Pinpoint the cell where the given text exists, returning its [X, Y] midpoint coordinate. 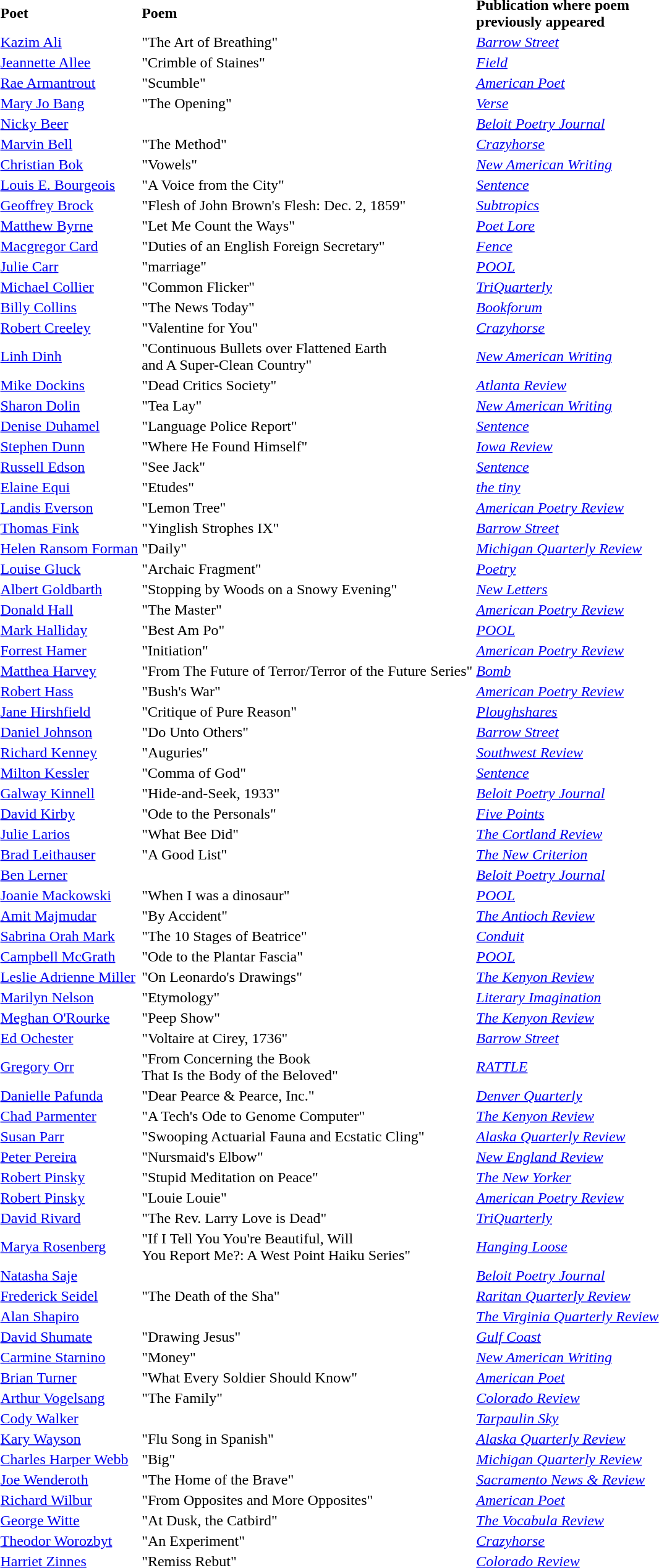
"Peep Show" [307, 1018]
"Critique of Pure Reason" [307, 712]
"At Dusk, the Catbird" [307, 1520]
"Scumble" [307, 83]
"The News Today" [307, 307]
"Tea Lay" [307, 406]
"Big" [307, 1459]
"The Family" [307, 1398]
"Flesh of John Brown's Flesh: Dec. 2, 1859" [307, 205]
"Voltaire at Cirey, 1736" [307, 1038]
"Best Am Po" [307, 630]
"Stupid Meditation on Peace" [307, 1177]
"The Art of Breathing" [307, 42]
"Swooping Actuarial Fauna and Ecstatic Cling" [307, 1136]
"Ode to the Personals" [307, 814]
"Continuous Bullets over Flattened Earth and A Super-Clean Country" [307, 356]
"By Accident" [307, 916]
"Comma of God" [307, 773]
"Hide-and-Seek, 1933" [307, 793]
"What Bee Did" [307, 834]
"Where He Found Himself" [307, 446]
"Language Police Report" [307, 426]
"On Leonardo's Drawings" [307, 977]
"Dead Critics Society" [307, 385]
"Daily" [307, 548]
"Yinglish Strophes IX" [307, 528]
"From Concerning the Book That Is the Body of the Beloved" [307, 1067]
"From Opposites and More Opposites" [307, 1500]
"The Home of the Brave" [307, 1480]
"Crimble of Staines" [307, 62]
"Ode to the Plantar Fascia" [307, 957]
"When I was a dinosaur" [307, 895]
"Louie Louie" [307, 1198]
"The 10 Stages of Beatrice" [307, 936]
"Drawing Jesus" [307, 1337]
"What Every Soldier Should Know" [307, 1378]
"Vowels" [307, 164]
"A Voice from the City" [307, 185]
"Let Me Count the Ways" [307, 226]
"Nursmaid's Elbow" [307, 1157]
"An Experiment" [307, 1541]
"Flu Song in Spanish" [307, 1439]
"The Opening" [307, 103]
"Duties of an English Foreign Secretary" [307, 246]
"Etymology" [307, 997]
"See Jack" [307, 467]
"marriage" [307, 266]
"Common Flicker" [307, 287]
"The Master" [307, 610]
"From The Future of Terror/Terror of the Future Series" [307, 671]
"Lemon Tree" [307, 508]
"Archaic Fragment" [307, 569]
"The Rev. Larry Love is Dead" [307, 1218]
"If I Tell You You're Beautiful, Will You Report Me?: A West Point Haiku Series" [307, 1246]
"Stopping by Woods on a Snowy Evening" [307, 589]
"The Method" [307, 144]
"Auguries" [307, 752]
"Do Unto Others" [307, 732]
"A Good List" [307, 854]
"Etudes" [307, 487]
"Dear Pearce & Pearce, Inc." [307, 1096]
"A Tech's Ode to Genome Computer" [307, 1116]
"Bush's War" [307, 691]
"Initiation" [307, 650]
"The Death of the Sha" [307, 1296]
"Money" [307, 1357]
"Valentine for You" [307, 328]
